Extract the [x, y] coordinate from the center of the cell holding the provided text.  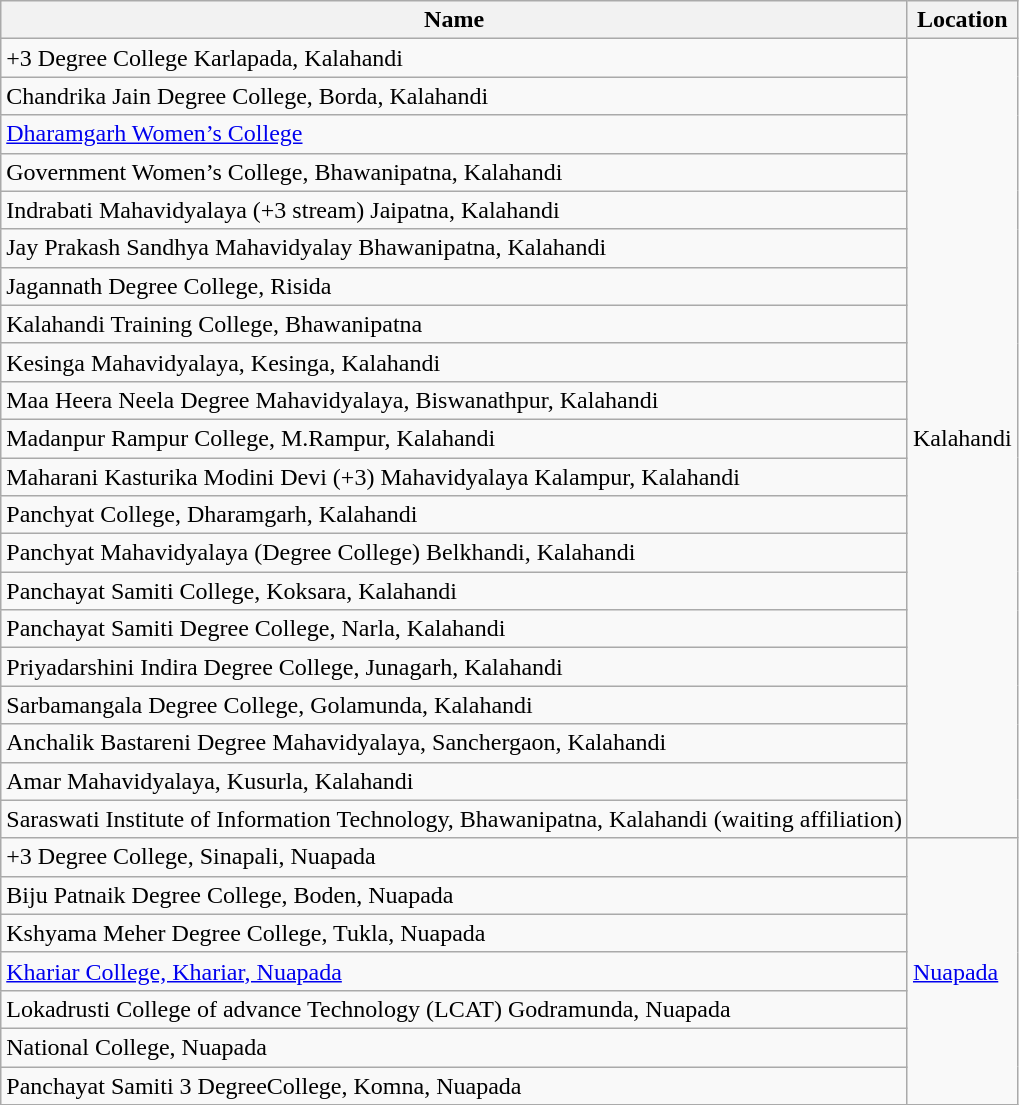
Panchayat Samiti Degree College, Narla, Kalahandi [454, 629]
Chandrika Jain Degree College, Borda, Kalahandi [454, 96]
+3 Degree College Karlapada, Kalahandi [454, 58]
+3 Degree College, Sinapali, Nuapada [454, 857]
Government Women’s College, Bhawanipatna, Kalahandi [454, 172]
Madanpur Rampur College, M.Rampur, Kalahandi [454, 438]
Panchyat College, Dharamgarh, Kalahandi [454, 515]
Location [962, 20]
Khariar College, Khariar, Nuapada [454, 971]
Saraswati Institute of Information Technology, Bhawanipatna, Kalahandi (waiting affiliation) [454, 819]
Lokadrusti College of advance Technology (LCAT) Godramunda, Nuapada [454, 1009]
Nuapada [962, 971]
Kshyama Meher Degree College, Tukla, Nuapada [454, 933]
Maharani Kasturika Modini Devi (+3) Mahavidyalaya Kalampur, Kalahandi [454, 477]
Kalahandi Training College, Bhawanipatna [454, 324]
Sarbamangala Degree College, Golamunda, Kalahandi [454, 705]
Jay Prakash Sandhya Mahavidyalay Bhawanipatna, Kalahandi [454, 248]
Indrabati Mahavidyalaya (+3 stream) Jaipatna, Kalahandi [454, 210]
Amar Mahavidyalaya, Kusurla, Kalahandi [454, 781]
Anchalik Bastareni Degree Mahavidyalaya, Sanchergaon, Kalahandi [454, 743]
Maa Heera Neela Degree Mahavidyalaya, Biswanathpur, Kalahandi [454, 400]
Name [454, 20]
Dharamgarh Women’s College [454, 134]
Panchayat Samiti 3 DegreeCollege, Komna, Nuapada [454, 1085]
Priyadarshini Indira Degree College, Junagarh, Kalahandi [454, 667]
Kalahandi [962, 438]
Kesinga Mahavidyalaya, Kesinga, Kalahandi [454, 362]
Biju Patnaik Degree College, Boden, Nuapada [454, 895]
Panchayat Samiti College, Koksara, Kalahandi [454, 591]
Panchyat Mahavidyalaya (Degree College) Belkhandi, Kalahandi [454, 553]
National College, Nuapada [454, 1047]
Jagannath Degree College, Risida [454, 286]
